From the cell containing the given text, extract its center point as [X, Y] coordinate. 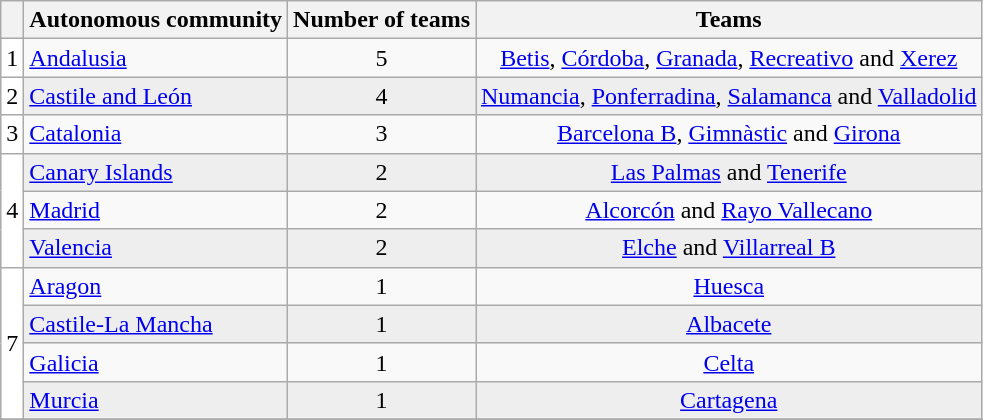
Elche and Villarreal B [729, 248]
7 [12, 343]
Alcorcón and Rayo Vallecano [729, 210]
Number of teams [382, 20]
Castile-La Mancha [156, 324]
Teams [729, 20]
Betis, Córdoba, Granada, Recreativo and Xerez [729, 58]
Canary Islands [156, 172]
Numancia, Ponferradina, Salamanca and Valladolid [729, 96]
Valencia [156, 248]
Galicia [156, 362]
Aragon [156, 286]
Albacete [729, 324]
Murcia [156, 400]
Catalonia [156, 134]
Autonomous community [156, 20]
Madrid [156, 210]
Andalusia [156, 58]
Celta [729, 362]
Cartagena [729, 400]
Huesca [729, 286]
5 [382, 58]
Barcelona B, Gimnàstic and Girona [729, 134]
Las Palmas and Tenerife [729, 172]
Castile and León [156, 96]
